From the cell containing the given text, extract its center point as [x, y] coordinate. 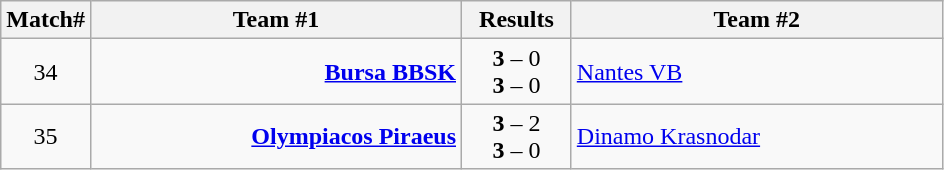
35 [46, 136]
Olympiacos Piraeus [276, 136]
3 – 0 3 – 0 [517, 72]
34 [46, 72]
Team #1 [276, 20]
Dinamo Krasnodar [756, 136]
Match# [46, 20]
Nantes VB [756, 72]
Results [517, 20]
3 – 2 3 – 0 [517, 136]
Team #2 [756, 20]
Bursa BBSK [276, 72]
